From the cell containing the given text, extract its center point as (X, Y) coordinate. 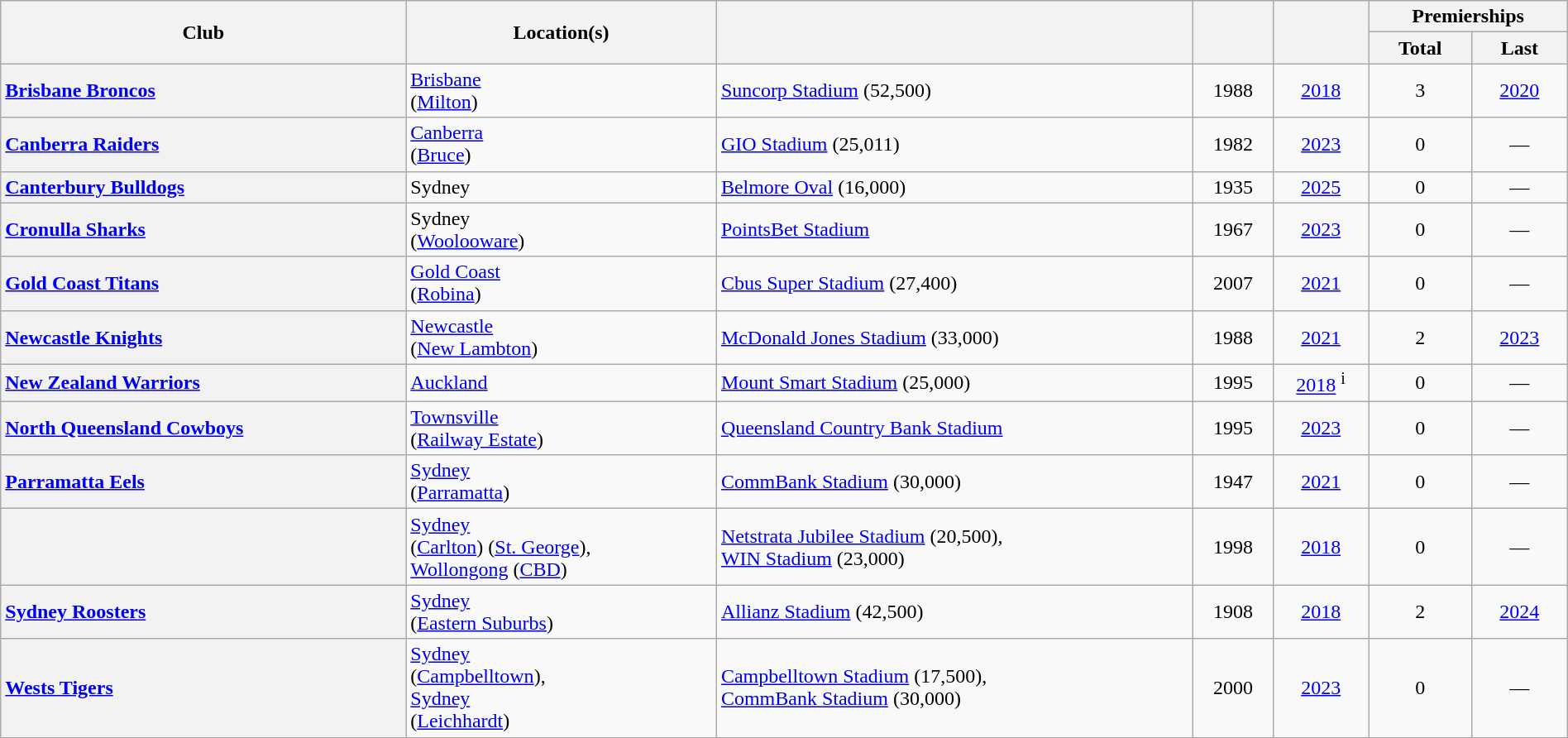
Sydney (562, 187)
Gold Coast Titans (203, 283)
Club (203, 32)
Gold Coast(Robina) (562, 283)
Allianz Stadium (42,500) (954, 612)
Suncorp Stadium (52,500) (954, 91)
Parramatta Eels (203, 482)
North Queensland Cowboys (203, 429)
CommBank Stadium (30,000) (954, 482)
1982 (1234, 144)
Canberra Raiders (203, 144)
Sydney(Parramatta) (562, 482)
Campbelltown Stadium (17,500),CommBank Stadium (30,000) (954, 688)
Netstrata Jubilee Stadium (20,500),WIN Stadium (23,000) (954, 547)
Canberra(Bruce) (562, 144)
2007 (1234, 283)
Queensland Country Bank Stadium (954, 429)
Newcastle(New Lambton) (562, 338)
Premierships (1468, 17)
PointsBet Stadium (954, 230)
Last (1519, 48)
Cronulla Sharks (203, 230)
2000 (1234, 688)
Canterbury Bulldogs (203, 187)
New Zealand Warriors (203, 382)
1908 (1234, 612)
1998 (1234, 547)
Location(s) (562, 32)
1935 (1234, 187)
Brisbane(Milton) (562, 91)
Sydney Roosters (203, 612)
Sydney(Eastern Suburbs) (562, 612)
1967 (1234, 230)
Mount Smart Stadium (25,000) (954, 382)
Sydney(Campbelltown), Sydney(Leichhardt) (562, 688)
Sydney(Carlton) (St. George), Wollongong (CBD) (562, 547)
GIO Stadium (25,011) (954, 144)
2024 (1519, 612)
Total (1420, 48)
1947 (1234, 482)
Cbus Super Stadium (27,400) (954, 283)
2025 (1321, 187)
Belmore Oval (16,000) (954, 187)
Sydney(Woolooware) (562, 230)
2020 (1519, 91)
Auckland (562, 382)
Newcastle Knights (203, 338)
Townsville(Railway Estate) (562, 429)
Wests Tigers (203, 688)
Brisbane Broncos (203, 91)
2018 i (1321, 382)
McDonald Jones Stadium (33,000) (954, 338)
3 (1420, 91)
